Identify which cell holds the provided text, then report its [x, y] central coordinate. 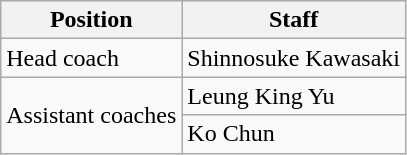
Position [92, 20]
Ko Chun [294, 134]
Shinnosuke Kawasaki [294, 58]
Staff [294, 20]
Leung King Yu [294, 96]
Head coach [92, 58]
Assistant coaches [92, 115]
